Search for the cell housing the specified text and yield its [X, Y] center coordinate. 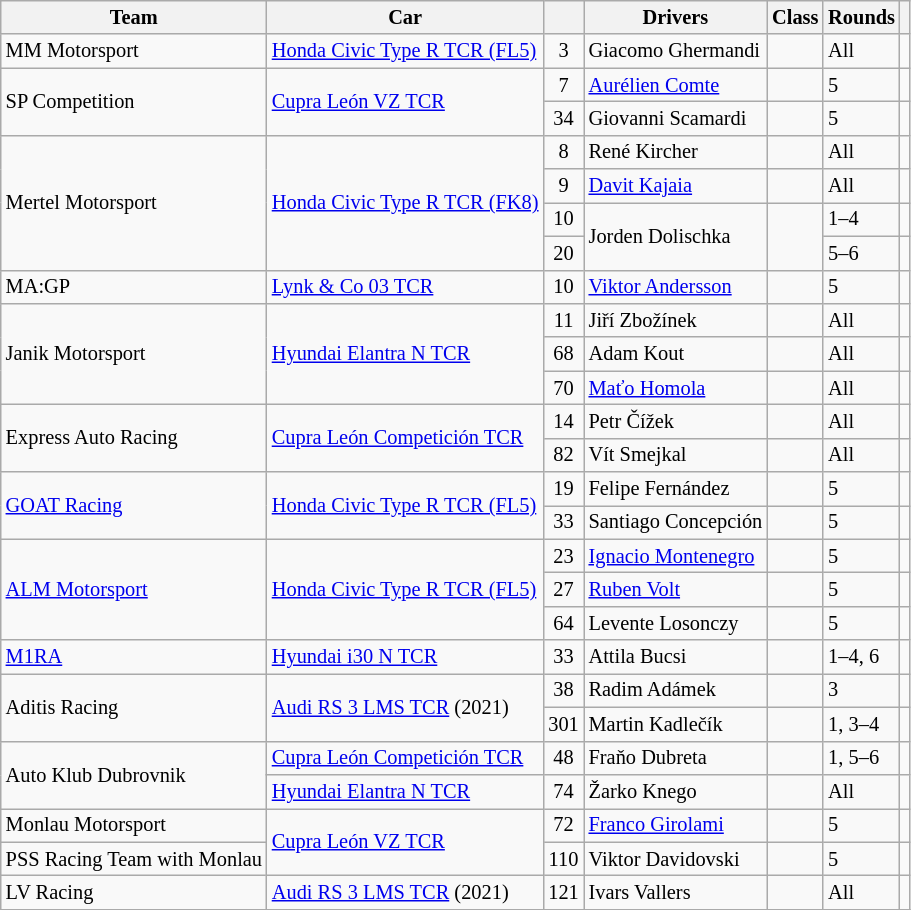
121 [563, 892]
Santiago Concepción [676, 522]
Honda Civic Type R TCR (FK8) [406, 202]
5–6 [862, 253]
110 [563, 859]
Adam Kout [676, 354]
M1RA [134, 657]
Vít Smejkal [676, 455]
Team [134, 17]
LV Racing [134, 892]
8 [563, 152]
Hyundai i30 N TCR [406, 657]
301 [563, 724]
64 [563, 623]
1–4 [862, 219]
Viktor Davidovski [676, 859]
Davit Kajaia [676, 186]
Franco Girolami [676, 825]
Attila Bucsi [676, 657]
11 [563, 320]
Rounds [862, 17]
Aditis Racing [134, 706]
Martin Kadlečík [676, 724]
Class [795, 17]
Levente Losonczy [676, 623]
70 [563, 388]
Lynk & Co 03 TCR [406, 287]
Žarko Knego [676, 791]
48 [563, 758]
Maťo Homola [676, 388]
Viktor Andersson [676, 287]
Giovanni Scamardi [676, 118]
Fraňo Dubreta [676, 758]
1–4, 6 [862, 657]
ALM Motorsport [134, 590]
Mertel Motorsport [134, 202]
Ruben Volt [676, 589]
PSS Racing Team with Monlau [134, 859]
Auto Klub Dubrovnik [134, 774]
Ignacio Montenegro [676, 556]
68 [563, 354]
Felipe Fernández [676, 489]
MA:GP [134, 287]
Petr Čížek [676, 421]
Jorden Dolischka [676, 236]
Express Auto Racing [134, 438]
23 [563, 556]
74 [563, 791]
82 [563, 455]
19 [563, 489]
34 [563, 118]
SP Competition [134, 102]
1, 3–4 [862, 724]
27 [563, 589]
MM Motorsport [134, 51]
14 [563, 421]
7 [563, 85]
20 [563, 253]
Jiří Zbožínek [676, 320]
René Kircher [676, 152]
Aurélien Comte [676, 85]
Giacomo Ghermandi [676, 51]
9 [563, 186]
Ivars Vallers [676, 892]
GOAT Racing [134, 506]
72 [563, 825]
Monlau Motorsport [134, 825]
Radim Adámek [676, 690]
Car [406, 17]
Janik Motorsport [134, 354]
38 [563, 690]
1, 5–6 [862, 758]
Drivers [676, 17]
